Return [x, y] of the center of cell containing provided text 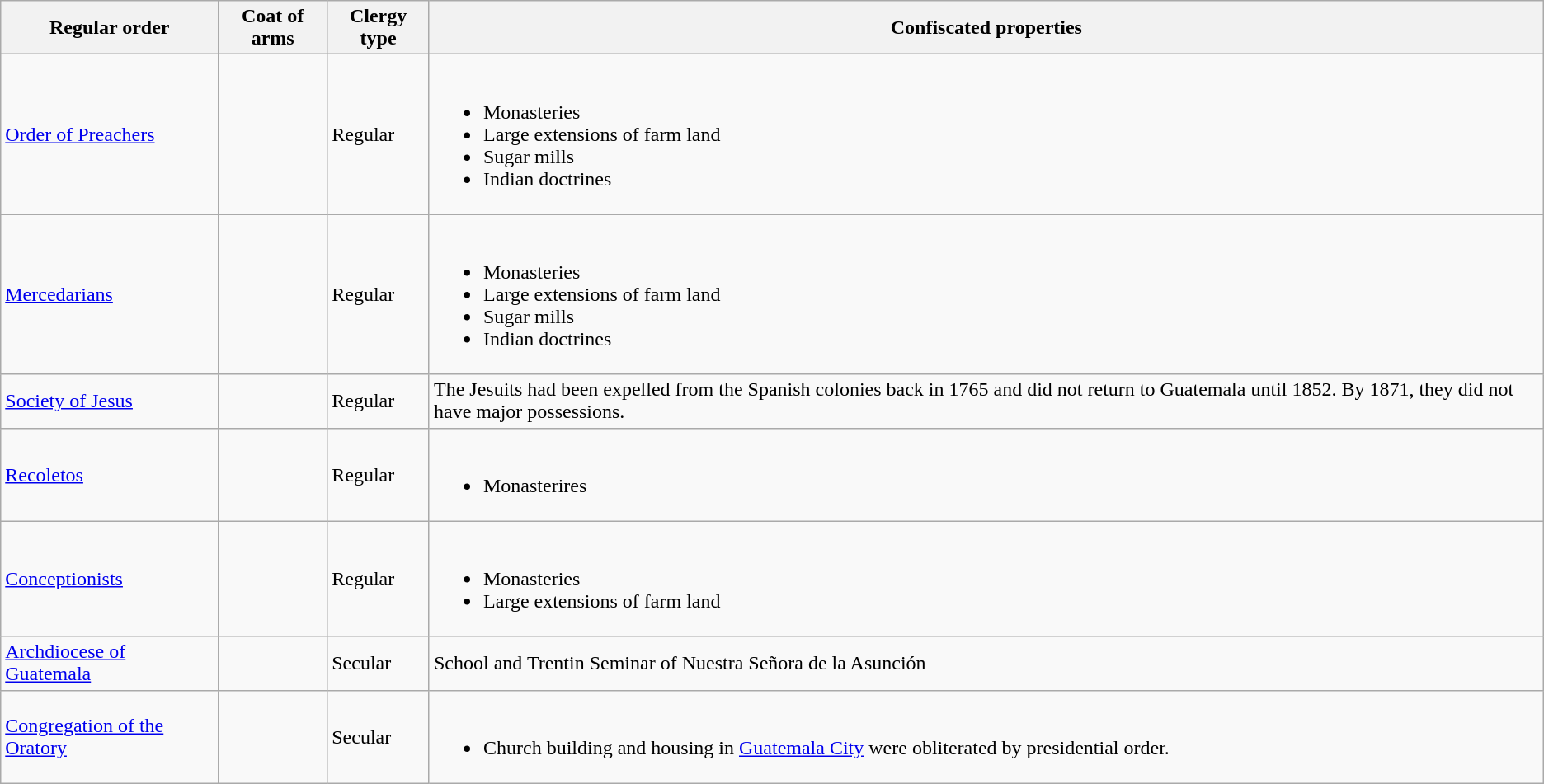
School and Trentin Seminar of Nuestra Señora de la Asunción [986, 663]
Order of Preachers [110, 134]
Recoletos [110, 475]
Congregation of the Oratory [110, 737]
Archdiocese of Guatemala [110, 663]
MonasteriesLarge extensions of farm land [986, 579]
Coat of arms [273, 28]
Confiscated properties [986, 28]
Conceptionists [110, 579]
Clergy type [379, 28]
Society of Jesus [110, 401]
Monasterires [986, 475]
Church building and housing in Guatemala City were obliterated by presidential order. [986, 737]
Regular order [110, 28]
Mercedarians [110, 294]
